Determine the (X, Y) coordinate at the center of the cell enclosing the given text.  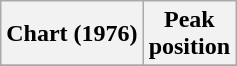
Chart (1976) (72, 34)
Peakposition (189, 34)
